Return the [X, Y] coordinate for the center point of the cell that contains the specified text.  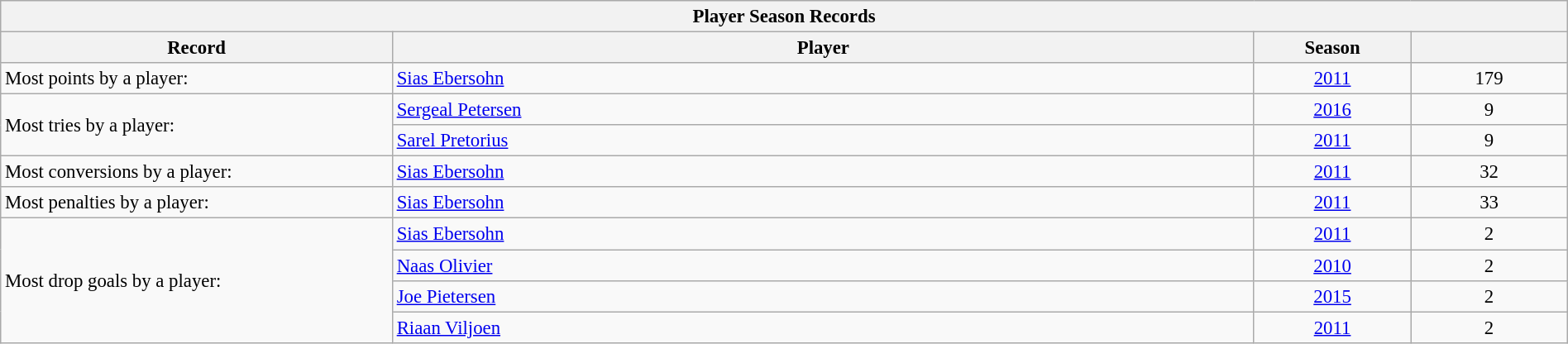
Joe Pietersen [823, 296]
Sarel Pretorius [823, 141]
Season [1331, 48]
Record [197, 48]
Most drop goals by a player: [197, 280]
2015 [1331, 296]
Naas Olivier [823, 265]
179 [1489, 79]
Sergeal Petersen [823, 110]
2016 [1331, 110]
Riaan Viljoen [823, 327]
33 [1489, 203]
Most penalties by a player: [197, 203]
Most tries by a player: [197, 126]
Most points by a player: [197, 79]
Most conversions by a player: [197, 172]
2010 [1331, 265]
Player Season Records [784, 17]
32 [1489, 172]
Player [823, 48]
